Pinpoint the cell where the given text exists, returning its [x, y] midpoint coordinate. 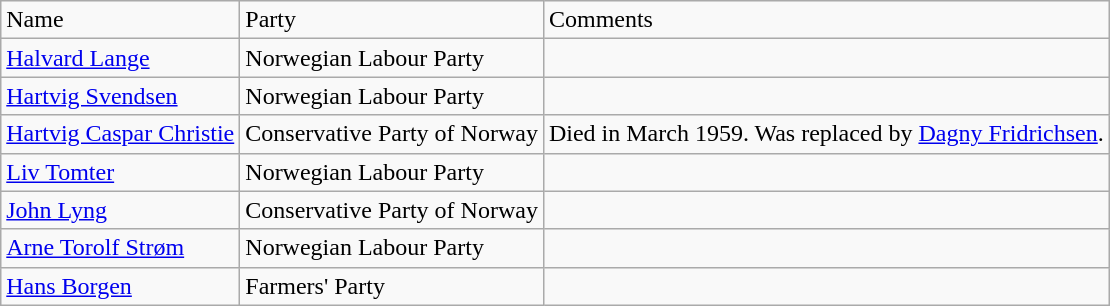
Halvard Lange [120, 58]
Party [392, 20]
Hans Borgen [120, 286]
Farmers' Party [392, 286]
Liv Tomter [120, 172]
Hartvig Svendsen [120, 96]
Comments [826, 20]
Name [120, 20]
Hartvig Caspar Christie [120, 134]
John Lyng [120, 210]
Arne Torolf Strøm [120, 248]
Died in March 1959. Was replaced by Dagny Fridrichsen. [826, 134]
